Identify which cell holds the provided text, then report its (X, Y) central coordinate. 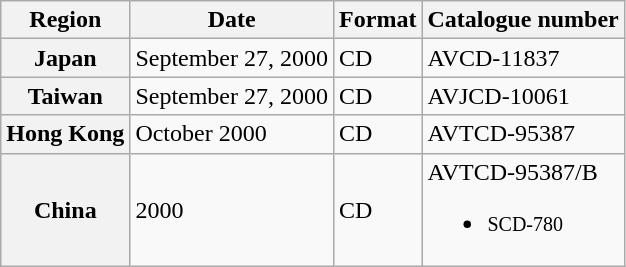
Taiwan (66, 96)
Region (66, 20)
China (66, 210)
Hong Kong (66, 134)
AVJCD-10061 (523, 96)
AVCD-11837 (523, 58)
October 2000 (232, 134)
Japan (66, 58)
2000 (232, 210)
Date (232, 20)
AVTCD-95387 (523, 134)
AVTCD-95387/BSCD-780 (523, 210)
Format (378, 20)
Catalogue number (523, 20)
